Scan for the cell matching the given text and deliver its (x, y) coordinate at center. 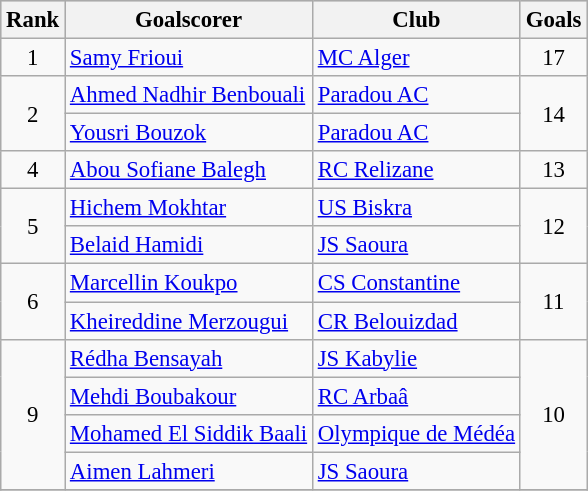
Hichem Mokhtar (189, 208)
RC Relizane (416, 170)
Ahmed Nadhir Benbouali (189, 95)
11 (553, 302)
9 (33, 414)
Abou Sofiane Balegh (189, 170)
Belaid Hamidi (189, 245)
1 (33, 58)
Rank (33, 20)
Goalscorer (189, 20)
Goals (553, 20)
13 (553, 170)
Mehdi Boubakour (189, 396)
Kheireddine Merzougui (189, 321)
4 (33, 170)
RC Arbaâ (416, 396)
JS Kabylie (416, 358)
Yousri Bouzok (189, 133)
Mohamed El Siddik Baali (189, 433)
10 (553, 414)
14 (553, 114)
Olympique de Médéa (416, 433)
MC Alger (416, 58)
CR Belouizdad (416, 321)
12 (553, 226)
6 (33, 302)
Rédha Bensayah (189, 358)
2 (33, 114)
Marcellin Koukpo (189, 283)
5 (33, 226)
US Biskra (416, 208)
Club (416, 20)
CS Constantine (416, 283)
17 (553, 58)
Aimen Lahmeri (189, 471)
Samy Frioui (189, 58)
